Pinpoint the cell where the given text exists, returning its [X, Y] midpoint coordinate. 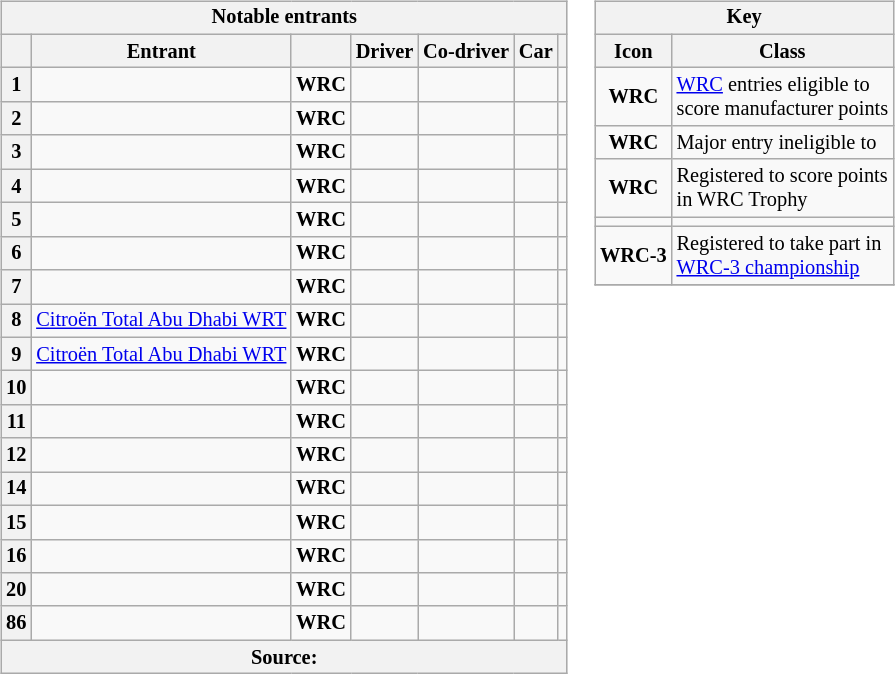
15 [16, 522]
Registered to score points in WRC Trophy [782, 188]
3 [16, 152]
14 [16, 489]
11 [16, 422]
16 [16, 556]
4 [16, 186]
8 [16, 321]
Icon [633, 51]
9 [16, 354]
WRC entries eligible toscore manufacturer points [782, 97]
Car [536, 51]
Entrant [161, 51]
1 [16, 85]
Driver [384, 51]
Major entry ineligible to [782, 143]
2 [16, 119]
86 [16, 623]
Key [744, 18]
Notable entrants [284, 18]
12 [16, 455]
Class [782, 51]
Registered to take part inWRC-3 championship [782, 256]
Co-driver [466, 51]
WRC-3 [633, 256]
7 [16, 287]
5 [16, 220]
Source: [284, 657]
20 [16, 590]
6 [16, 253]
10 [16, 388]
